Identify which cell holds the provided text, then report its [x, y] central coordinate. 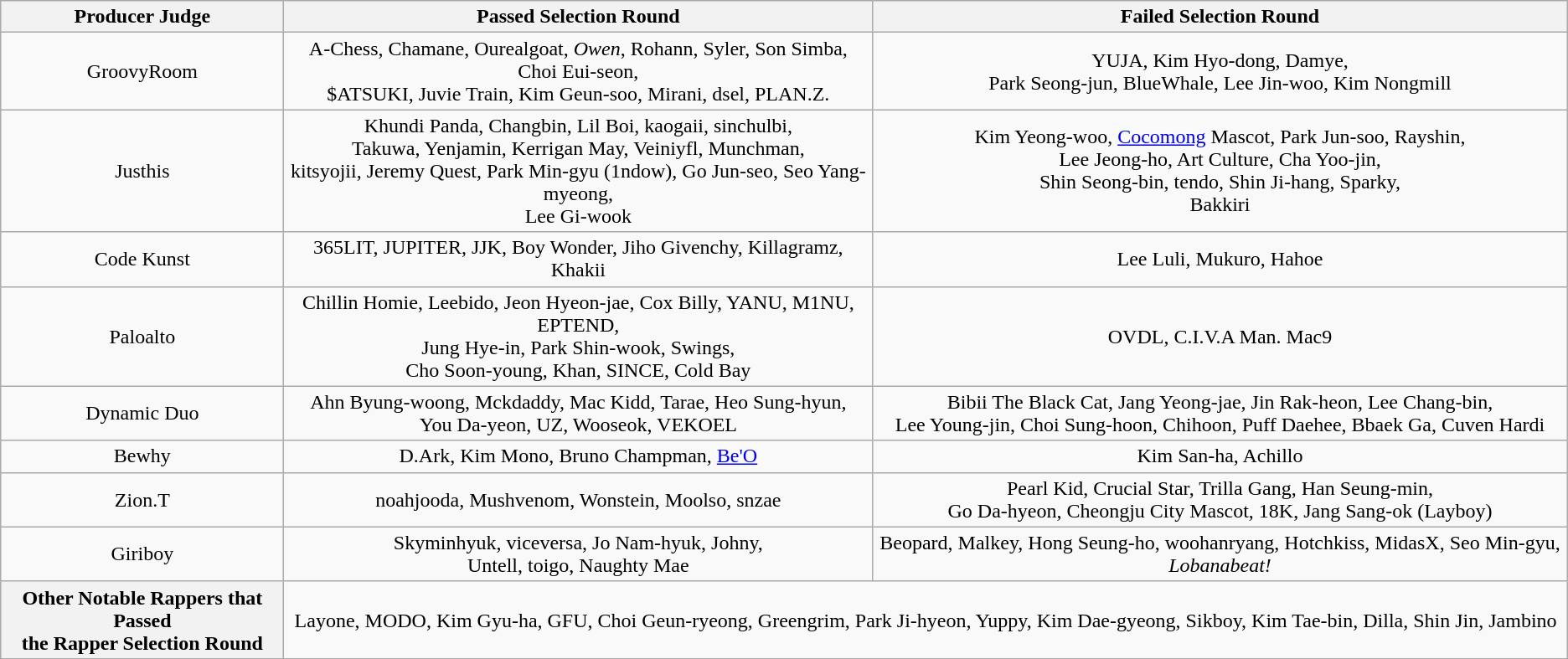
Justhis [142, 171]
Paloalto [142, 337]
Beopard, Malkey, Hong Seung-ho, woohanryang, Hotchkiss, MidasX, Seo Min-gyu, Lobanabeat! [1220, 554]
Kim San-ha, Achillo [1220, 456]
OVDL, C.I.V.A Man. Mac9 [1220, 337]
Zion.T [142, 499]
365LIT, JUPITER, JJK, Boy Wonder, Jiho Givenchy, Killagramz, Khakii [578, 260]
GroovyRoom [142, 71]
Dynamic Duo [142, 414]
Giriboy [142, 554]
Chillin Homie, Leebido, Jeon Hyeon-jae, Cox Billy, YANU, M1NU, EPTEND,Jung Hye-in, Park Shin-wook, Swings,Cho Soon-young, Khan, SINCE, Cold Bay [578, 337]
Bibii The Black Cat, Jang Yeong-jae, Jin Rak-heon, Lee Chang-bin,Lee Young-jin, Choi Sung-hoon, Chihoon, Puff Daehee, Bbaek Ga, Cuven Hardi [1220, 414]
Other Notable Rappers that Passed the Rapper Selection Round [142, 620]
Ahn Byung-woong, Mckdaddy, Mac Kidd, Tarae, Heo Sung-hyun,You Da-yeon, UZ, Wooseok, VEKOEL [578, 414]
Lee Luli, Mukuro, Hahoe [1220, 260]
Bewhy [142, 456]
Skyminhyuk, viceversa, Jo Nam-hyuk, Johny, Untell, toigo, Naughty Mae [578, 554]
Kim Yeong-woo, Cocomong Mascot, Park Jun-soo, Rayshin, Lee Jeong-ho, Art Culture, Cha Yoo-jin, Shin Seong-bin, tendo, Shin Ji-hang, Sparky, Bakkiri [1220, 171]
A-Chess, Chamane, Ourealgoat, Owen, Rohann, Syler, Son Simba, Choi Eui-seon,$ATSUKI, Juvie Train, Kim Geun-soo, Mirani, dsel, PLAN.Z. [578, 71]
Failed Selection Round [1220, 17]
D.Ark, Kim Mono, Bruno Champman, Be'O [578, 456]
noahjooda, Mushvenom, Wonstein, Moolso, snzae [578, 499]
Layone, MODO, Kim Gyu-ha, GFU, Choi Geun-ryeong, Greengrim, Park Ji-hyeon, Yuppy, Kim Dae-gyeong, Sikboy, Kim Tae-bin, Dilla, Shin Jin, Jambino [926, 620]
Pearl Kid, Crucial Star, Trilla Gang, Han Seung-min,Go Da-hyeon, Cheongju City Mascot, 18K, Jang Sang-ok (Layboy) [1220, 499]
Producer Judge [142, 17]
Code Kunst [142, 260]
Passed Selection Round [578, 17]
YUJA, Kim Hyo-dong, Damye,Park Seong-jun, BlueWhale, Lee Jin-woo, Kim Nongmill [1220, 71]
